From the cell containing the given text, extract its center point as (x, y) coordinate. 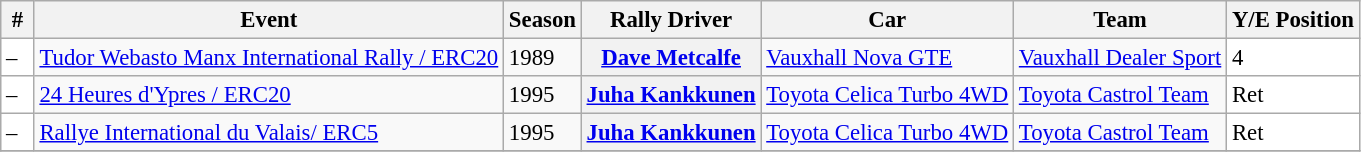
Rally Driver (671, 20)
Y/E Position (1294, 20)
Dave Metcalfe (671, 58)
4 (1294, 58)
Rallye International du Valais/ ERC5 (268, 133)
Car (888, 20)
Vauxhall Nova GTE (888, 58)
24 Heures d'Ypres / ERC20 (268, 95)
Season (543, 20)
Event (268, 20)
Team (1120, 20)
Vauxhall Dealer Sport (1120, 58)
# (18, 20)
Tudor Webasto Manx International Rally / ERC20 (268, 58)
1989 (543, 58)
